Determine the [X, Y] coordinate at the center of the cell enclosing the given text.  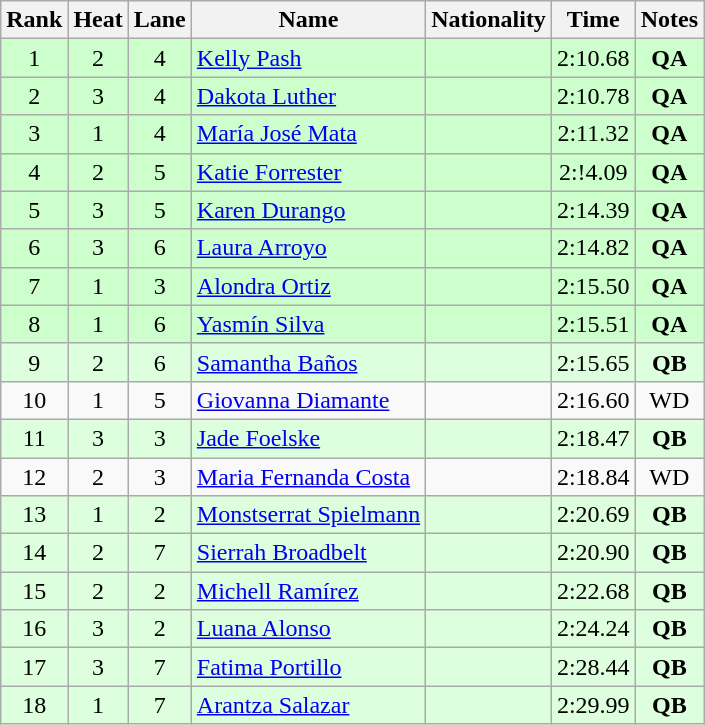
Kelly Pash [308, 58]
2:10.68 [593, 58]
Name [308, 20]
Jade Foelske [308, 438]
2:14.82 [593, 248]
Karen Durango [308, 210]
2:24.24 [593, 629]
2:29.99 [593, 705]
Dakota Luther [308, 96]
Yasmín Silva [308, 324]
Rank [34, 20]
Fatima Portillo [308, 667]
2:11.32 [593, 134]
Giovanna Diamante [308, 400]
Lane [160, 20]
Notes [669, 20]
2:20.69 [593, 515]
2:15.51 [593, 324]
2:18.47 [593, 438]
2:28.44 [593, 667]
8 [34, 324]
14 [34, 553]
María José Mata [308, 134]
2:15.65 [593, 362]
2:18.84 [593, 477]
Arantza Salazar [308, 705]
Alondra Ortiz [308, 286]
Nationality [489, 20]
Time [593, 20]
2:10.78 [593, 96]
Samantha Baños [308, 362]
9 [34, 362]
Sierrah Broadbelt [308, 553]
15 [34, 591]
Katie Forrester [308, 172]
2:14.39 [593, 210]
Laura Arroyo [308, 248]
Monstserrat Spielmann [308, 515]
16 [34, 629]
2:!4.09 [593, 172]
2:15.50 [593, 286]
18 [34, 705]
Maria Fernanda Costa [308, 477]
10 [34, 400]
2:16.60 [593, 400]
11 [34, 438]
Michell Ramírez [308, 591]
2:20.90 [593, 553]
13 [34, 515]
12 [34, 477]
Luana Alonso [308, 629]
2:22.68 [593, 591]
Heat [98, 20]
17 [34, 667]
